Extract the (X, Y) coordinate from the center of the cell holding the provided text.  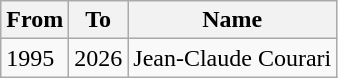
2026 (98, 58)
From (35, 20)
To (98, 20)
1995 (35, 58)
Jean-Claude Courari (232, 58)
Name (232, 20)
